Search for the cell housing the specified text and yield its [X, Y] center coordinate. 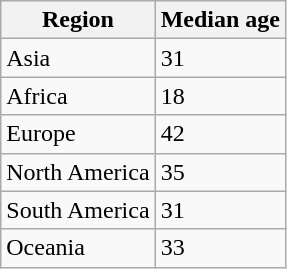
35 [220, 172]
Europe [78, 134]
33 [220, 248]
South America [78, 210]
42 [220, 134]
Africa [78, 96]
Oceania [78, 248]
Asia [78, 58]
Region [78, 20]
Median age [220, 20]
18 [220, 96]
North America [78, 172]
